For the text-containing cell, return its midpoint in [X, Y] coordinate format. 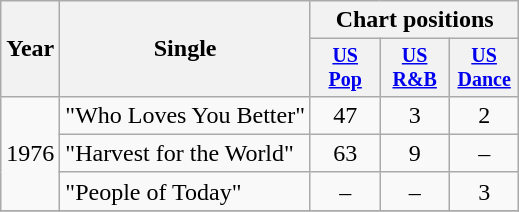
"People of Today" [186, 191]
"Who Loves You Better" [186, 115]
47 [344, 115]
63 [344, 153]
Year [30, 49]
9 [414, 153]
USPop [344, 68]
USR&B [414, 68]
"Harvest for the World" [186, 153]
Chart positions [414, 20]
2 [484, 115]
1976 [30, 153]
USDance [484, 68]
Single [186, 49]
